Capture the cell that displays the provided text and extract its (X, Y) central coordinate. 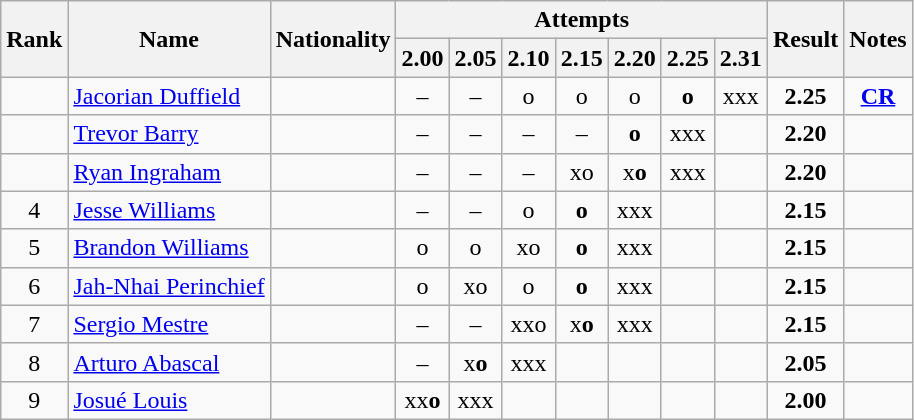
Name (169, 39)
7 (34, 324)
Result (805, 39)
Notes (878, 39)
Rank (34, 39)
2.31 (740, 58)
Jacorian Duffield (169, 96)
Nationality (333, 39)
5 (34, 248)
CR (878, 96)
Jesse Williams (169, 210)
Josué Louis (169, 400)
Attempts (582, 20)
Trevor Barry (169, 134)
Ryan Ingraham (169, 172)
Brandon Williams (169, 248)
Arturo Abascal (169, 362)
Jah-Nhai Perinchief (169, 286)
2.10 (528, 58)
Sergio Mestre (169, 324)
4 (34, 210)
9 (34, 400)
8 (34, 362)
6 (34, 286)
